Search for the cell housing the specified text and yield its [x, y] center coordinate. 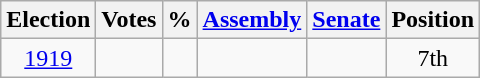
7th [433, 58]
Votes [129, 20]
% [180, 20]
Assembly [252, 20]
Senate [346, 20]
Position [433, 20]
1919 [48, 58]
Election [48, 20]
